Pinpoint the cell where the given text exists, returning its (X, Y) midpoint coordinate. 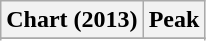
Chart (2013) (72, 20)
Peak (174, 20)
